Search for the cell housing the specified text and yield its [x, y] center coordinate. 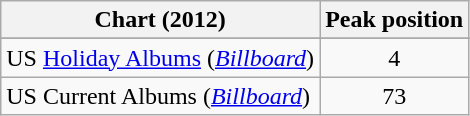
73 [394, 96]
Peak position [394, 20]
US Current Albums (Billboard) [160, 96]
US Holiday Albums (Billboard) [160, 58]
Chart (2012) [160, 20]
4 [394, 58]
